Determine the [x, y] coordinate at the center of the cell enclosing the given text.  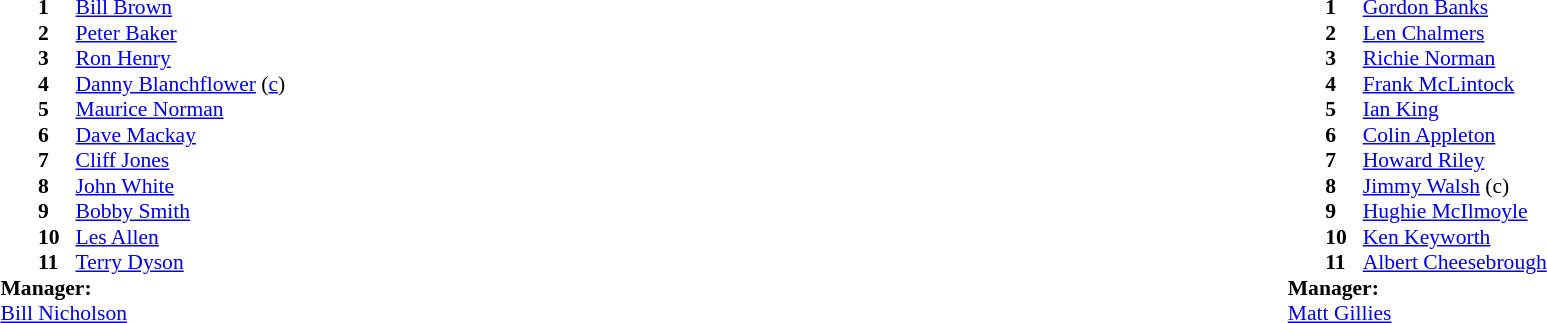
Danny Blanchflower (c) [181, 84]
Ron Henry [181, 59]
Les Allen [181, 237]
Ian King [1455, 109]
Cliff Jones [181, 161]
Len Chalmers [1455, 33]
Bobby Smith [181, 211]
Richie Norman [1455, 59]
Frank McLintock [1455, 84]
Dave Mackay [181, 135]
Jimmy Walsh (c) [1455, 186]
Albert Cheesebrough [1455, 263]
Terry Dyson [181, 263]
Peter Baker [181, 33]
Colin Appleton [1455, 135]
Maurice Norman [181, 109]
Ken Keyworth [1455, 237]
Howard Riley [1455, 161]
John White [181, 186]
Hughie McIlmoyle [1455, 211]
